Return [X, Y] of the center of cell containing provided text 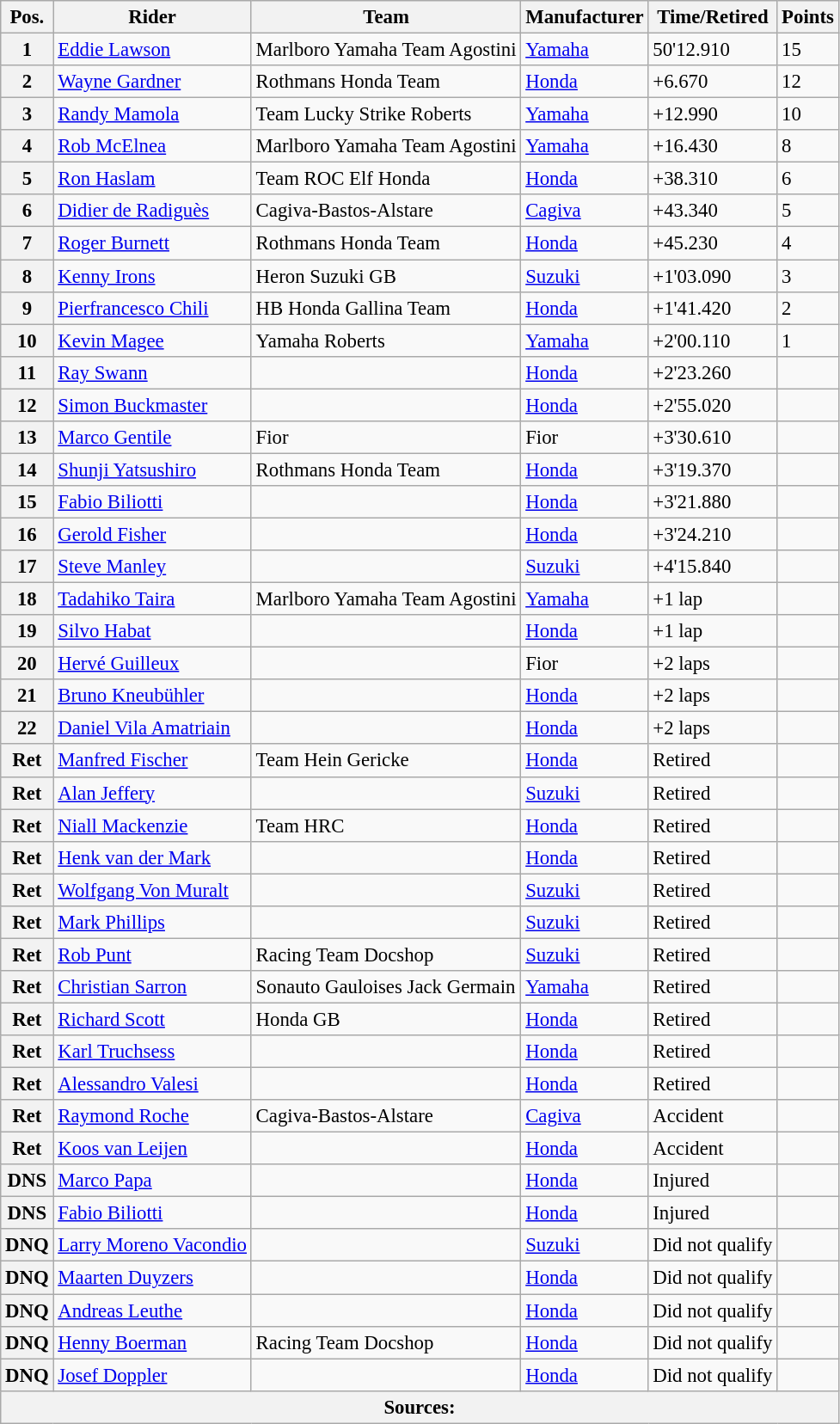
17 [28, 567]
Andreas Leuthe [152, 1310]
Team HRC [386, 826]
Josef Doppler [152, 1375]
Silvo Habat [152, 631]
+1'03.090 [713, 276]
Randy Mamola [152, 114]
11 [28, 372]
+4'15.840 [713, 567]
9 [28, 308]
14 [28, 470]
Wayne Gardner [152, 82]
Ron Haslam [152, 179]
Raymond Roche [152, 1116]
Heron Suzuki GB [386, 276]
+38.310 [713, 179]
Marco Gentile [152, 438]
Sonauto Gauloises Jack Germain [386, 987]
Team ROC Elf Honda [386, 179]
Pos. [28, 17]
Karl Truchsess [152, 1052]
Alessandro Valesi [152, 1084]
Rob Punt [152, 954]
+43.340 [713, 211]
+2'00.110 [713, 341]
Koos van Leijen [152, 1149]
Roger Burnett [152, 243]
Manfred Fischer [152, 761]
+45.230 [713, 243]
Larry Moreno Vacondio [152, 1246]
22 [28, 728]
Gerold Fisher [152, 534]
Tadahiko Taira [152, 599]
+2'23.260 [713, 372]
Bruno Kneubühler [152, 696]
Maarten Duyzers [152, 1278]
+3'30.610 [713, 438]
Niall Mackenzie [152, 826]
Rider [152, 17]
13 [28, 438]
Pierfrancesco Chili [152, 308]
Time/Retired [713, 17]
Kevin Magee [152, 341]
Shunji Yatsushiro [152, 470]
+6.670 [713, 82]
+16.430 [713, 146]
Team Hein Gericke [386, 761]
Didier de Radiguès [152, 211]
Wolfgang Von Muralt [152, 890]
50'12.910 [713, 50]
Henny Boerman [152, 1342]
Manufacturer [585, 17]
Honda GB [386, 1019]
16 [28, 534]
+2'55.020 [713, 405]
Yamaha Roberts [386, 341]
Mark Phillips [152, 923]
+3'19.370 [713, 470]
Simon Buckmaster [152, 405]
Rob McElnea [152, 146]
+3'21.880 [713, 502]
7 [28, 243]
Sources: [420, 1407]
+1'41.420 [713, 308]
Daniel Vila Amatriain [152, 728]
Team [386, 17]
19 [28, 631]
18 [28, 599]
21 [28, 696]
Alan Jeffery [152, 793]
HB Honda Gallina Team [386, 308]
Christian Sarron [152, 987]
Team Lucky Strike Roberts [386, 114]
Ray Swann [152, 372]
+3'24.210 [713, 534]
Marco Papa [152, 1181]
Kenny Irons [152, 276]
Hervé Guilleux [152, 664]
Richard Scott [152, 1019]
Henk van der Mark [152, 857]
Points [808, 17]
Eddie Lawson [152, 50]
Steve Manley [152, 567]
20 [28, 664]
+12.990 [713, 114]
